From the cell containing the given text, extract its center point as (X, Y) coordinate. 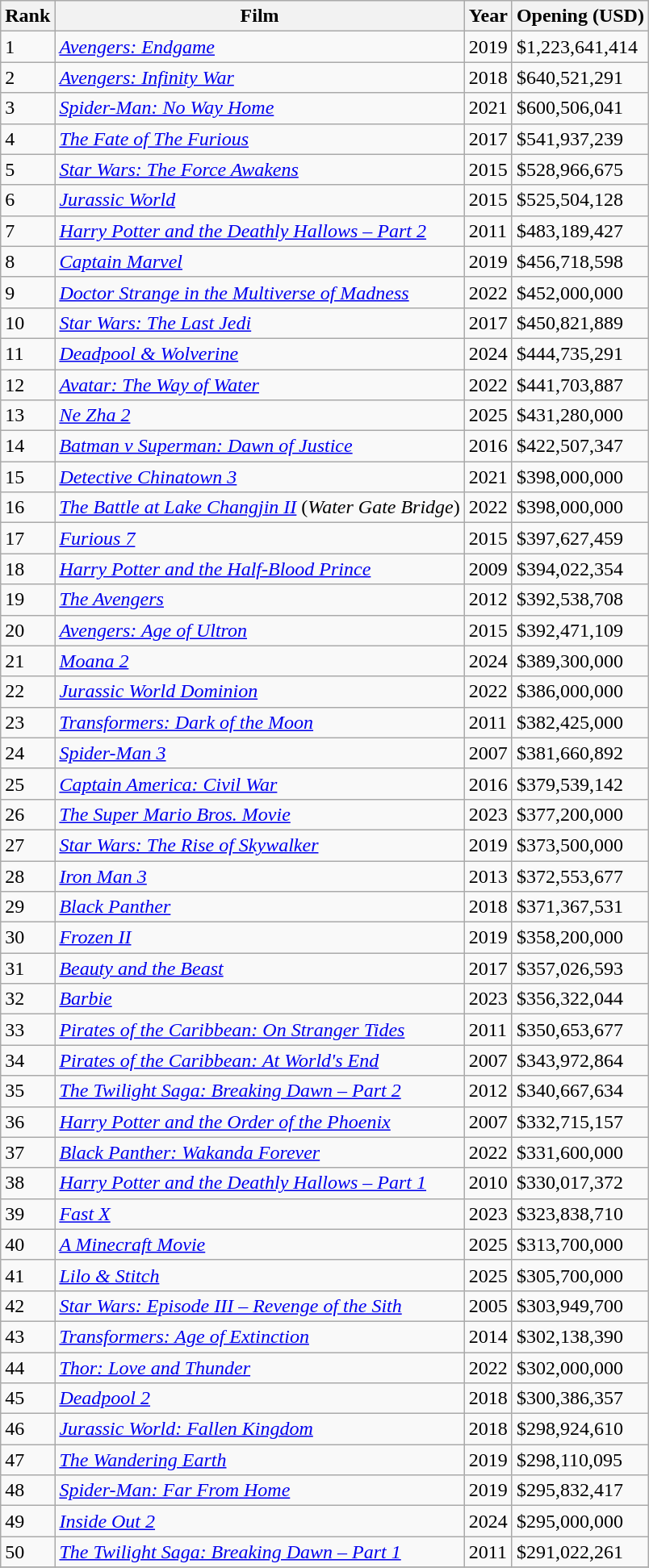
$302,138,390 (580, 1336)
25 (27, 784)
$295,832,417 (580, 1491)
Deadpool 2 (260, 1399)
A Minecraft Movie (260, 1244)
Pirates of the Caribbean: On Stranger Tides (260, 1030)
Star Wars: The Last Jedi (260, 323)
Harry Potter and the Deathly Hallows – Part 1 (260, 1183)
42 (27, 1306)
$541,937,239 (580, 139)
$291,022,261 (580, 1552)
$358,200,000 (580, 938)
$528,966,675 (580, 169)
8 (27, 261)
50 (27, 1552)
Spider-Man: No Way Home (260, 108)
Film (260, 16)
Harry Potter and the Half-Blood Prince (260, 569)
$313,700,000 (580, 1244)
Transformers: Dark of the Moon (260, 722)
18 (27, 569)
$350,653,677 (580, 1030)
$389,300,000 (580, 661)
Star Wars: The Force Awakens (260, 169)
$386,000,000 (580, 692)
Thor: Love and Thunder (260, 1368)
24 (27, 753)
$640,521,291 (580, 77)
Beauty and the Beast (260, 968)
Moana 2 (260, 661)
The Twilight Saga: Breaking Dawn – Part 1 (260, 1552)
47 (27, 1460)
$382,425,000 (580, 722)
$357,026,593 (580, 968)
Detective Chinatown 3 (260, 477)
23 (27, 722)
34 (27, 1060)
$483,189,427 (580, 231)
Captain America: Civil War (260, 784)
49 (27, 1521)
41 (27, 1275)
16 (27, 508)
Batman v Superman: Dawn of Justice (260, 446)
2010 (488, 1183)
27 (27, 845)
46 (27, 1429)
44 (27, 1368)
Rank (27, 16)
Fast X (260, 1214)
$456,718,598 (580, 261)
7 (27, 231)
Avengers: Endgame (260, 47)
$381,660,892 (580, 753)
30 (27, 938)
Captain Marvel (260, 261)
Black Panther: Wakanda Forever (260, 1152)
Jurassic World (260, 200)
Spider-Man: Far From Home (260, 1491)
9 (27, 292)
31 (27, 968)
$452,000,000 (580, 292)
The Battle at Lake Changjin II (Water Gate Bridge) (260, 508)
43 (27, 1336)
$295,000,000 (580, 1521)
2005 (488, 1306)
Pirates of the Caribbean: At World's End (260, 1060)
Star Wars: The Rise of Skywalker (260, 845)
$302,000,000 (580, 1368)
Transformers: Age of Extinction (260, 1336)
2 (27, 77)
36 (27, 1122)
$379,539,142 (580, 784)
11 (27, 353)
37 (27, 1152)
Opening (USD) (580, 16)
19 (27, 600)
13 (27, 416)
$343,972,864 (580, 1060)
$441,703,887 (580, 385)
33 (27, 1030)
Ne Zha 2 (260, 416)
6 (27, 200)
The Twilight Saga: Breaking Dawn – Part 2 (260, 1091)
22 (27, 692)
Spider-Man 3 (260, 753)
Harry Potter and the Deathly Hallows – Part 2 (260, 231)
1 (27, 47)
$392,538,708 (580, 600)
28 (27, 876)
$340,667,634 (580, 1091)
Furious 7 (260, 538)
$372,553,677 (580, 876)
$331,600,000 (580, 1152)
$330,017,372 (580, 1183)
12 (27, 385)
32 (27, 999)
$300,386,357 (580, 1399)
26 (27, 814)
2013 (488, 876)
Deadpool & Wolverine (260, 353)
Avengers: Age of Ultron (260, 630)
Star Wars: Episode III – Revenge of the Sith (260, 1306)
40 (27, 1244)
$323,838,710 (580, 1214)
Doctor Strange in the Multiverse of Madness (260, 292)
The Fate of The Furious (260, 139)
17 (27, 538)
45 (27, 1399)
$525,504,128 (580, 200)
Jurassic World Dominion (260, 692)
Frozen II (260, 938)
$377,200,000 (580, 814)
$600,506,041 (580, 108)
$1,223,641,414 (580, 47)
$332,715,157 (580, 1122)
29 (27, 907)
Iron Man 3 (260, 876)
$298,924,610 (580, 1429)
$305,700,000 (580, 1275)
$397,627,459 (580, 538)
21 (27, 661)
$371,367,531 (580, 907)
Jurassic World: Fallen Kingdom (260, 1429)
4 (27, 139)
$356,322,044 (580, 999)
10 (27, 323)
39 (27, 1214)
$373,500,000 (580, 845)
Harry Potter and the Order of the Phoenix (260, 1122)
$392,471,109 (580, 630)
$303,949,700 (580, 1306)
$422,507,347 (580, 446)
Lilo & Stitch (260, 1275)
2014 (488, 1336)
Barbie (260, 999)
38 (27, 1183)
Year (488, 16)
$394,022,354 (580, 569)
The Wandering Earth (260, 1460)
Avatar: The Way of Water (260, 385)
The Avengers (260, 600)
14 (27, 446)
2009 (488, 569)
$444,735,291 (580, 353)
20 (27, 630)
3 (27, 108)
The Super Mario Bros. Movie (260, 814)
$298,110,095 (580, 1460)
Black Panther (260, 907)
Avengers: Infinity War (260, 77)
5 (27, 169)
48 (27, 1491)
$431,280,000 (580, 416)
$450,821,889 (580, 323)
35 (27, 1091)
15 (27, 477)
Inside Out 2 (260, 1521)
